Pinpoint the cell where the given text exists, returning its [X, Y] midpoint coordinate. 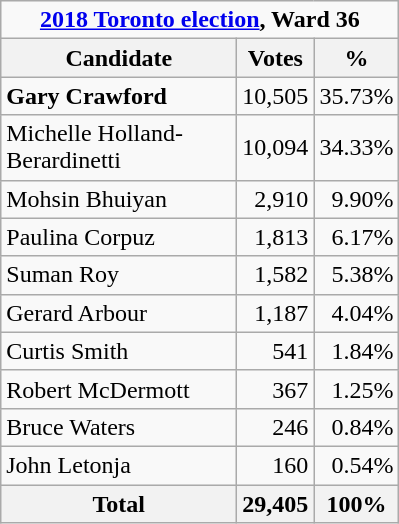
Candidate [119, 58]
367 [276, 389]
10,094 [276, 148]
Robert McDermott [119, 389]
Curtis Smith [119, 351]
6.17% [356, 237]
Total [119, 503]
0.84% [356, 427]
4.04% [356, 313]
0.54% [356, 465]
Mohsin Bhuiyan [119, 199]
John Letonja [119, 465]
1.25% [356, 389]
Gary Crawford [119, 96]
Gerard Arbour [119, 313]
160 [276, 465]
2018 Toronto election, Ward 36 [200, 20]
Votes [276, 58]
9.90% [356, 199]
34.33% [356, 148]
35.73% [356, 96]
1,582 [276, 275]
29,405 [276, 503]
% [356, 58]
2,910 [276, 199]
1,187 [276, 313]
10,505 [276, 96]
Michelle Holland-Berardinetti [119, 148]
541 [276, 351]
1,813 [276, 237]
Bruce Waters [119, 427]
5.38% [356, 275]
Suman Roy [119, 275]
1.84% [356, 351]
Paulina Corpuz [119, 237]
246 [276, 427]
100% [356, 503]
